Search for the cell housing the specified text and yield its (x, y) center coordinate. 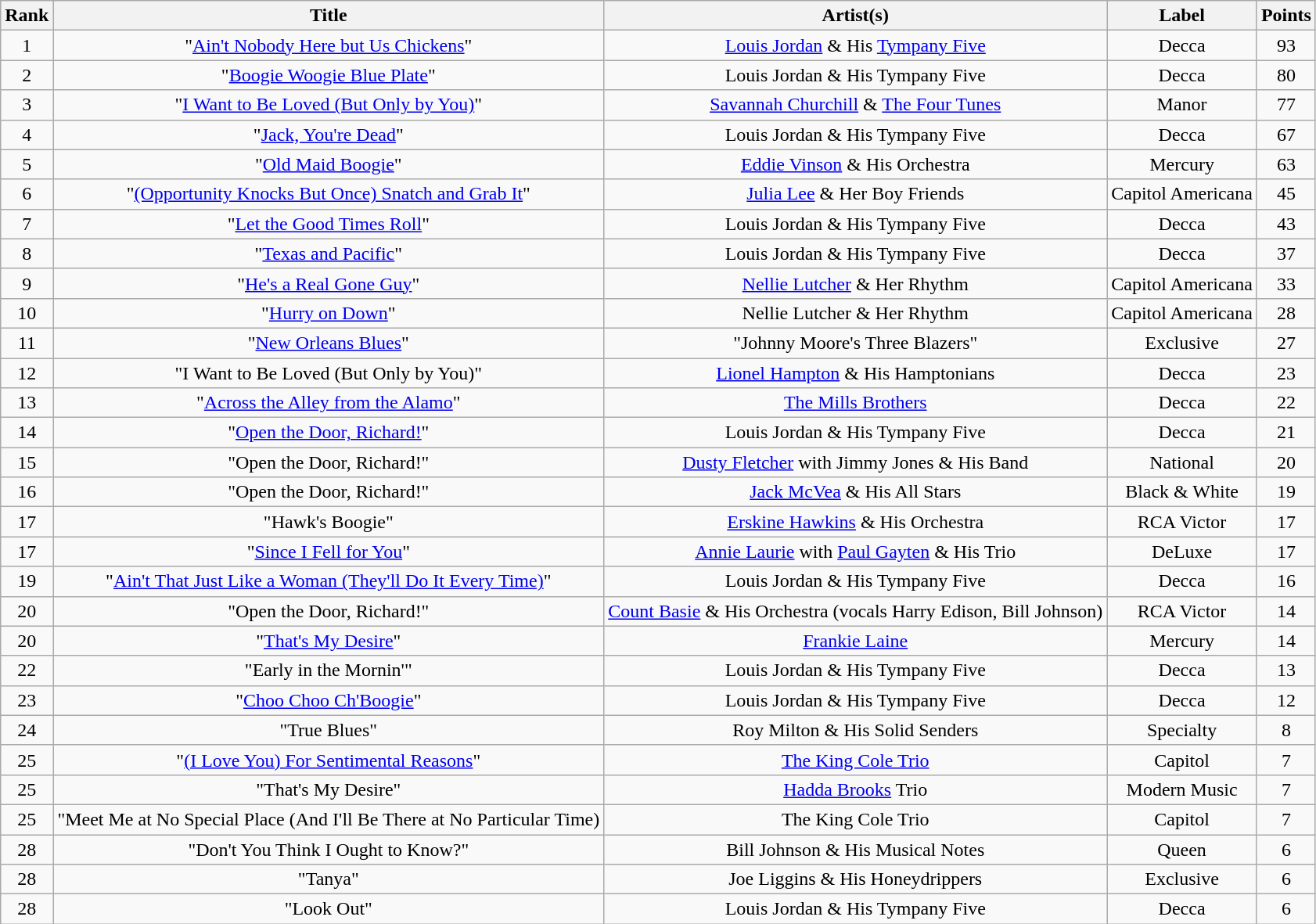
"He's a Real Gone Guy" (329, 283)
43 (1286, 224)
Annie Laurie with Paul Gayten & His Trio (856, 552)
"Early in the Mornin'" (329, 671)
Erskine Hawkins & His Orchestra (856, 522)
24 (27, 730)
"Meet Me at No Special Place (And I'll Be There at No Particular Time) (329, 819)
"Since I Fell for You" (329, 552)
Eddie Vinson & His Orchestra (856, 164)
10 (27, 313)
"Texas and Pacific" (329, 253)
Black & White (1182, 492)
Specialty (1182, 730)
21 (1286, 433)
Label (1182, 16)
2 (27, 75)
Rank (27, 16)
Manor (1182, 105)
Points (1286, 16)
33 (1286, 283)
37 (1286, 253)
9 (27, 283)
63 (1286, 164)
"Johnny Moore's Three Blazers" (856, 343)
67 (1286, 135)
Queen (1182, 849)
"Choo Choo Ch'Boogie" (329, 700)
15 (27, 462)
"Let the Good Times Roll" (329, 224)
"Tanya" (329, 879)
5 (27, 164)
The Mills Brothers (856, 403)
Julia Lee & Her Boy Friends (856, 194)
"Across the Alley from the Alamo" (329, 403)
Bill Johnson & His Musical Notes (856, 849)
11 (27, 343)
Modern Music (1182, 789)
"Hurry on Down" (329, 313)
Roy Milton & His Solid Senders (856, 730)
80 (1286, 75)
Jack McVea & His All Stars (856, 492)
"True Blues" (329, 730)
Count Basie & His Orchestra (vocals Harry Edison, Bill Johnson) (856, 611)
4 (27, 135)
45 (1286, 194)
"Hawk's Boogie" (329, 522)
DeLuxe (1182, 552)
Hadda Brooks Trio (856, 789)
"(I Love You) For Sentimental Reasons" (329, 760)
"New Orleans Blues" (329, 343)
Title (329, 16)
"(Opportunity Knocks But Once) Snatch and Grab It" (329, 194)
National (1182, 462)
27 (1286, 343)
Joe Liggins & His Honeydrippers (856, 879)
93 (1286, 45)
"Look Out" (329, 909)
"Ain't Nobody Here but Us Chickens" (329, 45)
Frankie Laine (856, 641)
Lionel Hampton & His Hamptonians (856, 373)
"Old Maid Boogie" (329, 164)
"Don't You Think I Ought to Know?" (329, 849)
Dusty Fletcher with Jimmy Jones & His Band (856, 462)
"Boogie Woogie Blue Plate" (329, 75)
3 (27, 105)
Savannah Churchill & The Four Tunes (856, 105)
Artist(s) (856, 16)
"Ain't That Just Like a Woman (They'll Do It Every Time)" (329, 581)
1 (27, 45)
"Jack, You're Dead" (329, 135)
77 (1286, 105)
